Determine the [x, y] coordinate at the center of the cell enclosing the given text.  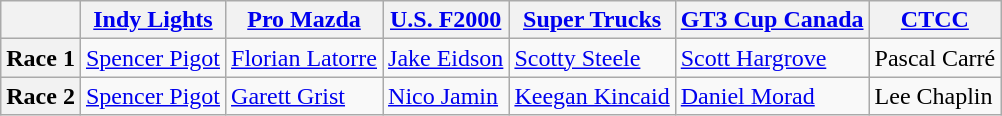
Scotty Steele [592, 58]
GT3 Cup Canada [772, 20]
Garett Grist [304, 96]
Keegan Kincaid [592, 96]
Super Trucks [592, 20]
Jake Eidson [446, 58]
Indy Lights [152, 20]
Race 1 [41, 58]
Lee Chaplin [935, 96]
Pro Mazda [304, 20]
Pascal Carré [935, 58]
Race 2 [41, 96]
Daniel Morad [772, 96]
CTCC [935, 20]
U.S. F2000 [446, 20]
Nico Jamin [446, 96]
Florian Latorre [304, 58]
Scott Hargrove [772, 58]
